Search for the cell housing the specified text and yield its [X, Y] center coordinate. 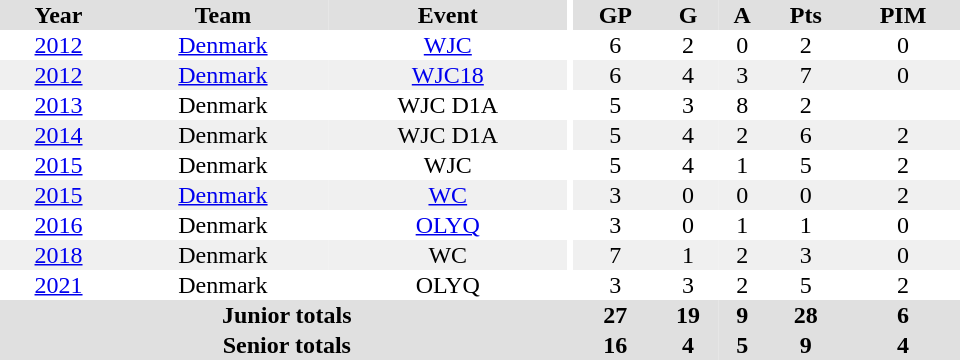
2018 [58, 255]
19 [688, 315]
Year [58, 15]
2013 [58, 105]
Senior totals [287, 345]
PIM [903, 15]
2021 [58, 285]
Junior totals [287, 315]
Team [223, 15]
Event [448, 15]
2014 [58, 135]
A [742, 15]
16 [616, 345]
GP [616, 15]
Pts [806, 15]
2016 [58, 225]
27 [616, 315]
8 [742, 105]
28 [806, 315]
WJC18 [448, 75]
G [688, 15]
